Extract the [x, y] coordinate from the center of the cell holding the provided text.  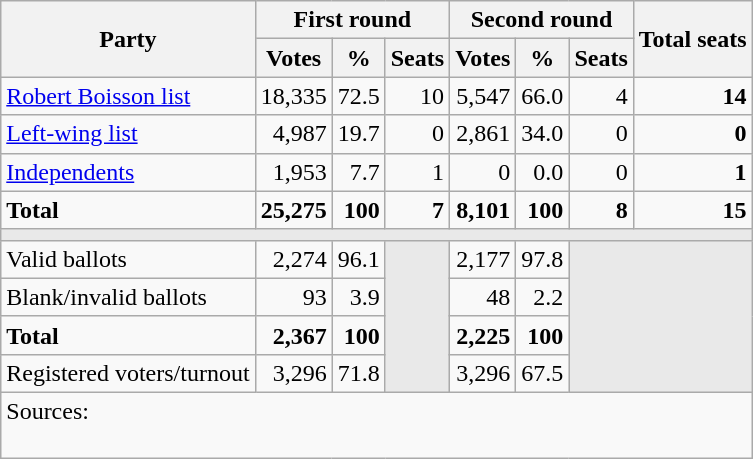
7.7 [358, 172]
0.0 [542, 172]
Party [128, 39]
34.0 [542, 134]
71.8 [358, 373]
First round [352, 20]
67.5 [542, 373]
8,101 [483, 210]
2,225 [483, 335]
Second round [542, 20]
Left-wing list [128, 134]
Robert Boisson list [128, 96]
4,987 [294, 134]
2.2 [542, 297]
15 [692, 210]
8 [601, 210]
93 [294, 297]
2,367 [294, 335]
3.9 [358, 297]
Registered voters/turnout [128, 373]
2,861 [483, 134]
14 [692, 96]
Independents [128, 172]
25,275 [294, 210]
1,953 [294, 172]
18,335 [294, 96]
2,177 [483, 259]
Sources: [376, 424]
66.0 [542, 96]
48 [483, 297]
96.1 [358, 259]
7 [417, 210]
10 [417, 96]
4 [601, 96]
72.5 [358, 96]
Blank/invalid ballots [128, 297]
19.7 [358, 134]
Total seats [692, 39]
97.8 [542, 259]
2,274 [294, 259]
5,547 [483, 96]
Valid ballots [128, 259]
